Detect which cell encompasses the target text, then output its (X, Y) center coordinate. 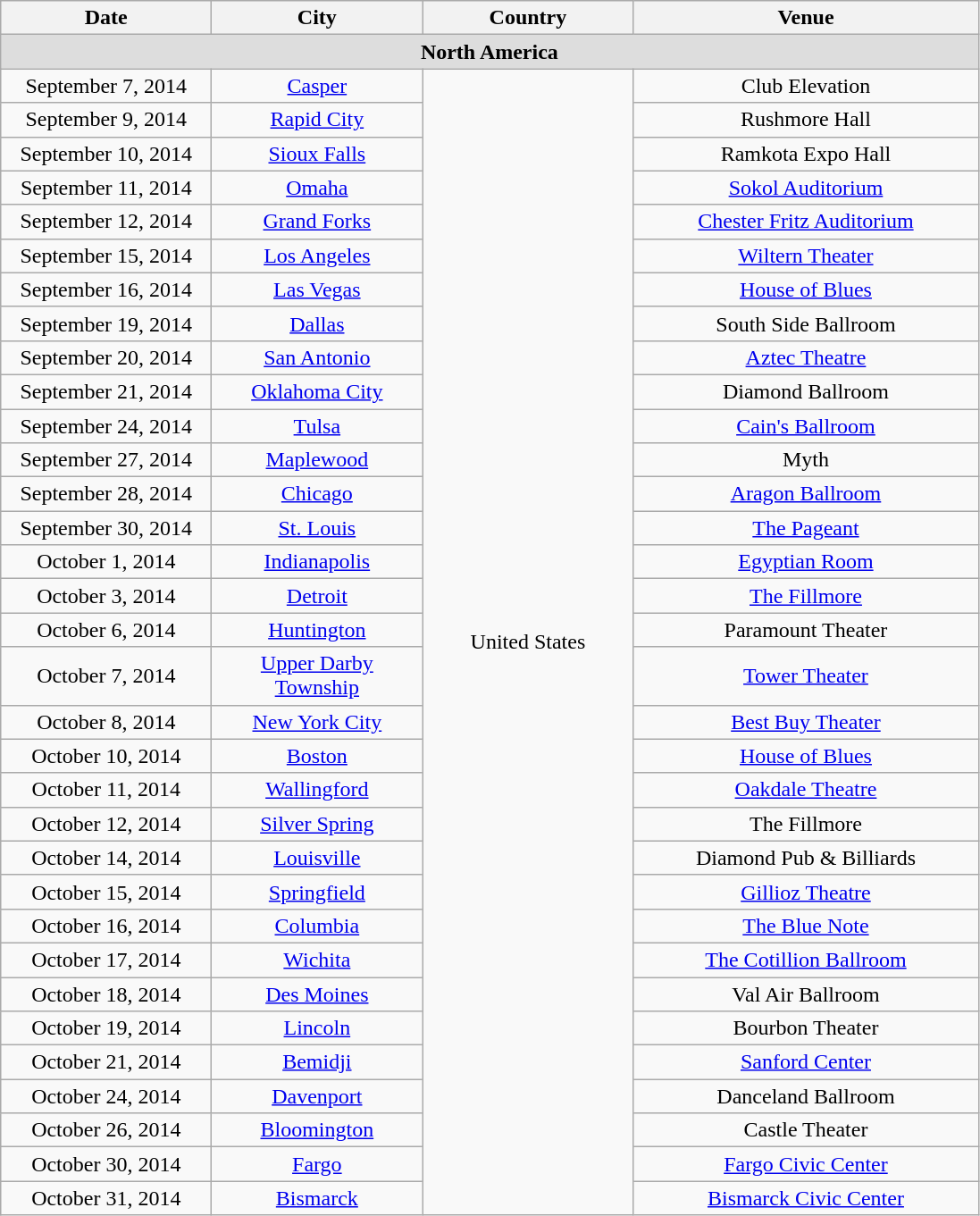
Best Buy Theater (806, 722)
October 8, 2014 (106, 722)
October 21, 2014 (106, 1062)
October 11, 2014 (106, 790)
September 24, 2014 (106, 426)
Lincoln (317, 1028)
Bloomington (317, 1130)
Cain's Ballroom (806, 426)
October 12, 2014 (106, 824)
Grand Forks (317, 222)
Fargo Civic Center (806, 1164)
Bourbon Theater (806, 1028)
Bismarck Civic Center (806, 1198)
Rapid City (317, 120)
Aragon Ballroom (806, 494)
Chester Fritz Auditorium (806, 222)
Date (106, 18)
September 19, 2014 (106, 323)
Wichita (317, 960)
October 10, 2014 (106, 756)
Davenport (317, 1096)
Rushmore Hall (806, 120)
Myth (806, 460)
October 26, 2014 (106, 1130)
October 16, 2014 (106, 926)
The Cotillion Ballroom (806, 960)
Club Elevation (806, 86)
Gillioz Theatre (806, 892)
Silver Spring (317, 824)
Diamond Pub & Billiards (806, 858)
Tower Theater (806, 675)
Wiltern Theater (806, 256)
October 7, 2014 (106, 675)
Egyptian Room (806, 562)
Louisville (317, 858)
St. Louis (317, 528)
Huntington (317, 630)
Venue (806, 18)
Ramkota Expo Hall (806, 154)
October 31, 2014 (106, 1198)
Castle Theater (806, 1130)
October 19, 2014 (106, 1028)
Des Moines (317, 994)
Las Vegas (317, 289)
September 16, 2014 (106, 289)
Casper (317, 86)
October 17, 2014 (106, 960)
The Pageant (806, 528)
October 15, 2014 (106, 892)
October 3, 2014 (106, 596)
Sioux Falls (317, 154)
September 20, 2014 (106, 357)
Omaha (317, 188)
San Antonio (317, 357)
September 15, 2014 (106, 256)
September 27, 2014 (106, 460)
Boston (317, 756)
Dallas (317, 323)
Wallingford (317, 790)
Chicago (317, 494)
October 24, 2014 (106, 1096)
Oklahoma City (317, 391)
September 11, 2014 (106, 188)
September 9, 2014 (106, 120)
Fargo (317, 1164)
September 28, 2014 (106, 494)
September 7, 2014 (106, 86)
The Blue Note (806, 926)
September 21, 2014 (106, 391)
United States (528, 642)
September 12, 2014 (106, 222)
October 6, 2014 (106, 630)
Los Angeles (317, 256)
October 14, 2014 (106, 858)
Columbia (317, 926)
September 10, 2014 (106, 154)
South Side Ballroom (806, 323)
City (317, 18)
Diamond Ballroom (806, 391)
Indianapolis (317, 562)
Paramount Theater (806, 630)
Maplewood (317, 460)
North America (490, 52)
Bemidji (317, 1062)
Danceland Ballroom (806, 1096)
Tulsa (317, 426)
Oakdale Theatre (806, 790)
Springfield (317, 892)
October 30, 2014 (106, 1164)
Detroit (317, 596)
Country (528, 18)
October 1, 2014 (106, 562)
Val Air Ballroom (806, 994)
September 30, 2014 (106, 528)
October 18, 2014 (106, 994)
New York City (317, 722)
Bismarck (317, 1198)
Aztec Theatre (806, 357)
Sanford Center (806, 1062)
Sokol Auditorium (806, 188)
Upper Darby Township (317, 675)
